Detect which cell encompasses the target text, then output its [X, Y] center coordinate. 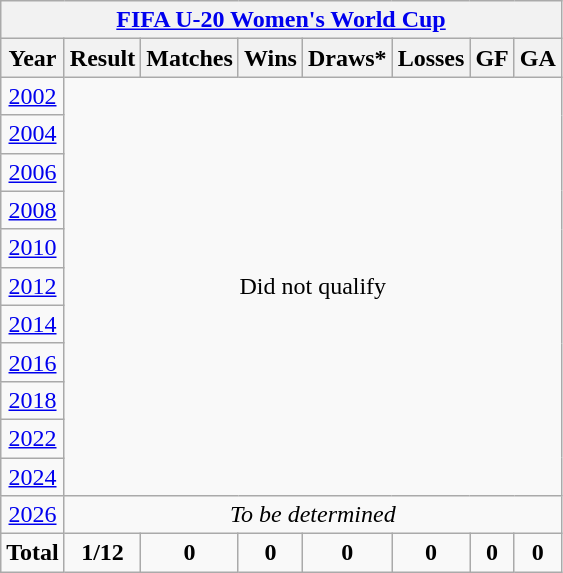
2006 [33, 172]
2014 [33, 324]
2012 [33, 286]
2022 [33, 438]
Losses [431, 58]
2002 [33, 96]
2026 [33, 515]
1/12 [102, 553]
Total [33, 553]
2010 [33, 248]
2018 [33, 400]
Draws* [347, 58]
GA [538, 58]
Result [102, 58]
2016 [33, 362]
GF [492, 58]
Matches [190, 58]
Wins [270, 58]
2008 [33, 210]
2024 [33, 477]
Did not qualify [312, 286]
Year [33, 58]
2004 [33, 134]
To be determined [312, 515]
FIFA U-20 Women's World Cup [282, 20]
